Determine the (X, Y) coordinate at the center of the cell enclosing the given text.  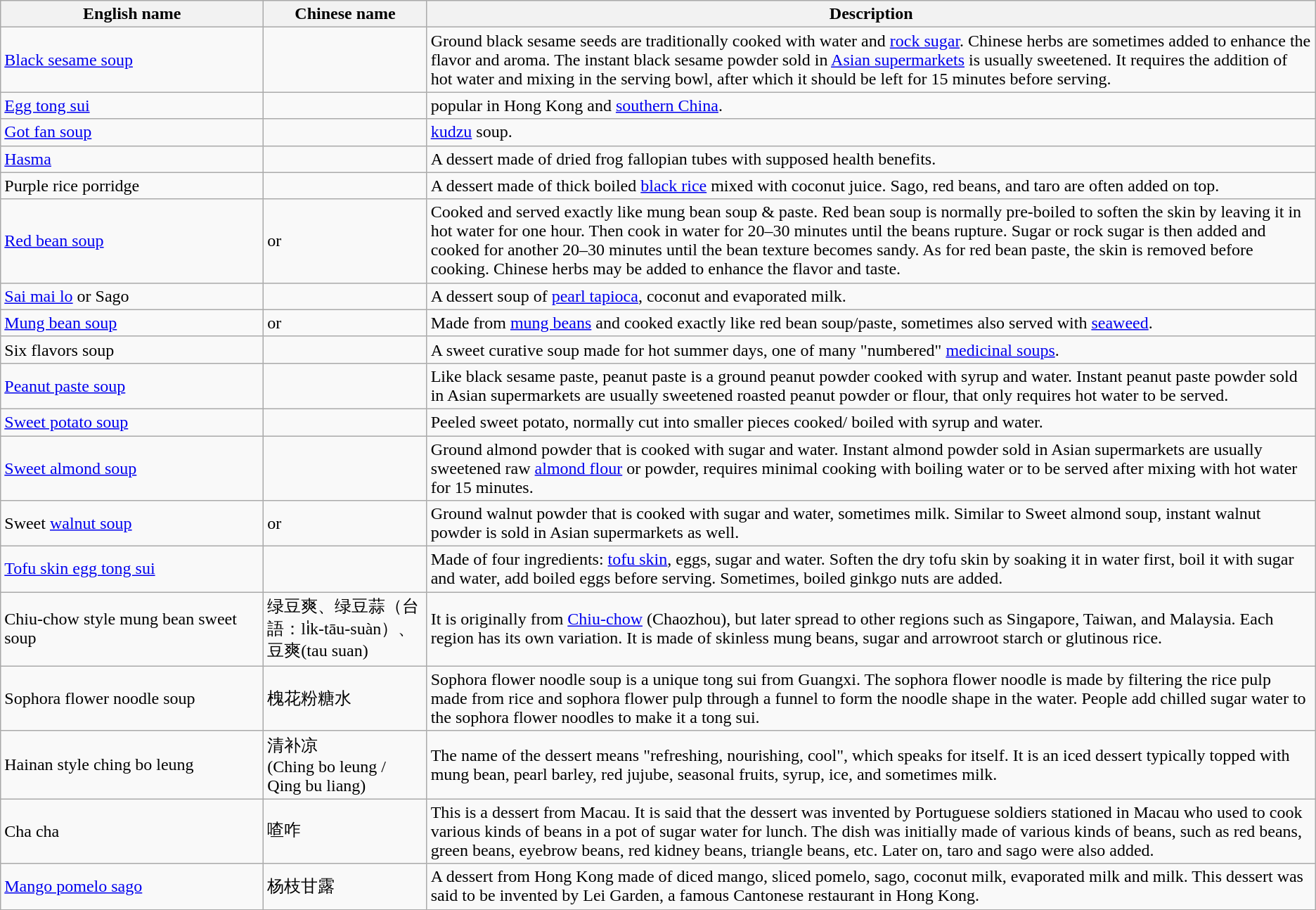
Peanut paste soup (132, 385)
杨枝甘露 (345, 886)
Hainan style ching bo leung (132, 765)
Got fan soup (132, 132)
Peeled sweet potato, normally cut into smaller pieces cooked/ boiled with syrup and water. (871, 422)
A dessert made of thick boiled black rice mixed with coconut juice. Sago, red beans, and taro are often added on top. (871, 186)
Description (871, 14)
A dessert soup of pearl tapioca, coconut and evaporated milk. (871, 296)
Hasma (132, 159)
喳咋 (345, 831)
Mung bean soup (132, 323)
English name (132, 14)
Chiu-chow style mung bean sweet soup (132, 629)
Cha cha (132, 831)
Sweet potato soup (132, 422)
A dessert made of dried frog fallopian tubes with supposed health benefits. (871, 159)
Tofu skin egg tong sui (132, 570)
Red bean soup (132, 241)
清补凉(Ching bo leung / Qing bu liang) (345, 765)
Purple rice porridge (132, 186)
Sophora flower noodle soup (132, 698)
绿豆爽、绿豆蒜（台語：li̍k-tāu-suàn）、豆爽(tau suan) (345, 629)
Chinese name (345, 14)
Six flavors soup (132, 350)
popular in Hong Kong and southern China. (871, 105)
Made from mung beans and cooked exactly like red bean soup/paste, sometimes also served with seaweed. (871, 323)
Egg tong sui (132, 105)
槐花粉糖水 (345, 698)
Black sesame soup (132, 60)
Mango pomelo sago (132, 886)
Sweet almond soup (132, 468)
Sweet walnut soup (132, 523)
kudzu soup. (871, 132)
A sweet curative soup made for hot summer days, one of many "numbered" medicinal soups. (871, 350)
Sai mai lo or Sago (132, 296)
